Determine the [X, Y] coordinate at the center of the cell enclosing the given text.  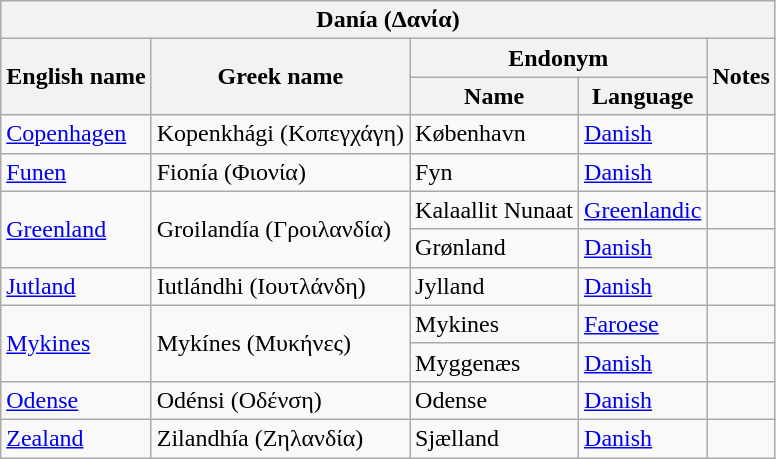
Greenlandic [643, 210]
Greenland [76, 229]
Fyn [494, 172]
Zilandhía (Ζηλανδία) [280, 438]
Language [643, 96]
Endonym [558, 58]
Notes [741, 77]
Odénsi (Οδένση) [280, 400]
Mykínes (Μυκήνες) [280, 343]
Grønland [494, 248]
Copenhagen [76, 134]
Danía (Δανία) [388, 20]
Myggenæs [494, 362]
Iutlándhi (Ιουτλάνδη) [280, 286]
Kalaallit Nunaat [494, 210]
Groilandía (Γροιλανδία) [280, 229]
Jylland [494, 286]
Kopenkhági (Κοπεγχάγη) [280, 134]
Jutland [76, 286]
Zealand [76, 438]
Sjælland [494, 438]
Faroese [643, 324]
English name [76, 77]
Funen [76, 172]
Name [494, 96]
Greek name [280, 77]
København [494, 134]
Fionía (Φιονία) [280, 172]
